Identify which cell holds the provided text, then report its [x, y] central coordinate. 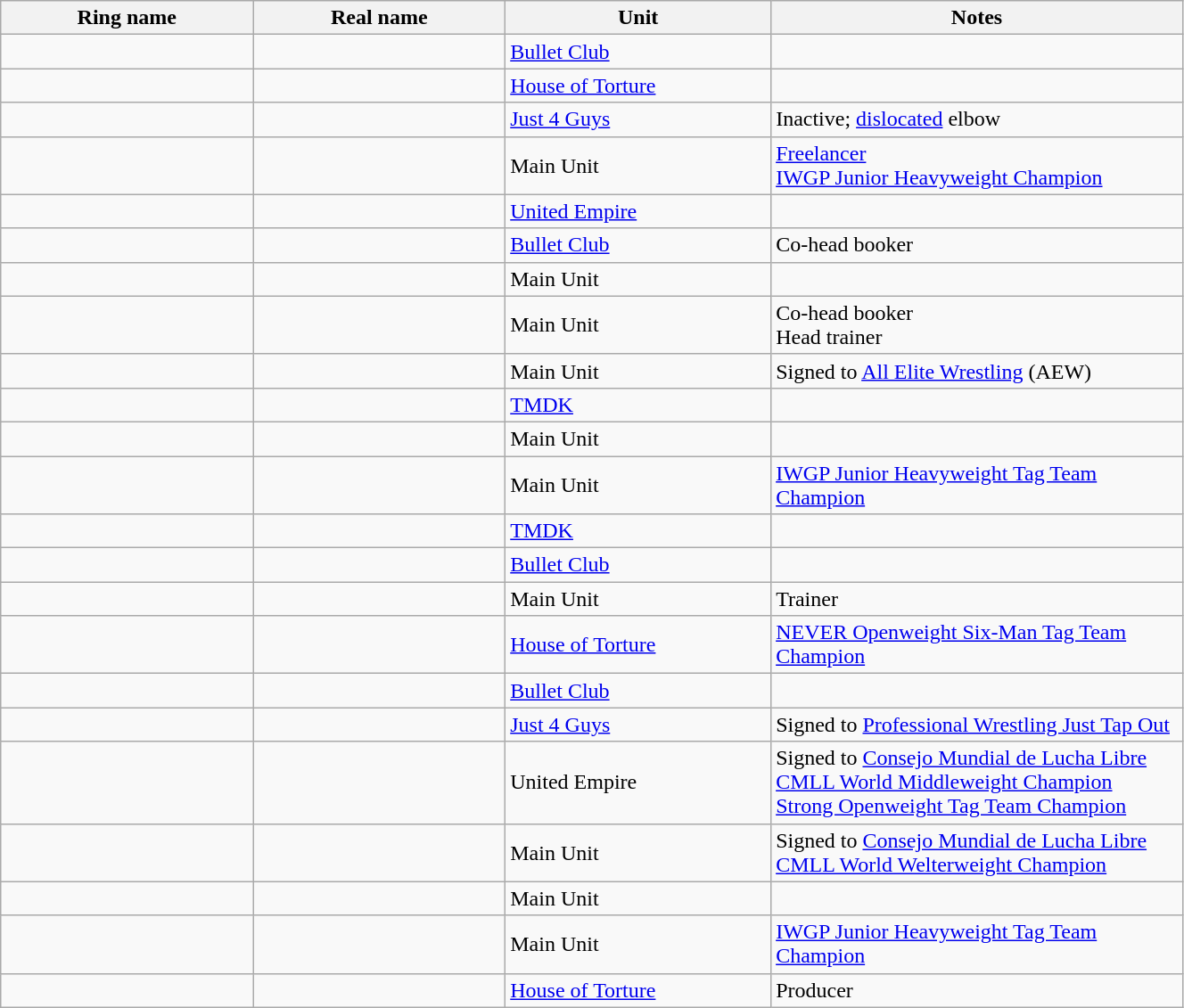
Co-head bookerHead trainer [977, 324]
Signed to All Elite Wrestling (AEW) [977, 371]
Producer [977, 990]
Notes [977, 18]
Real name [380, 18]
Trainer [977, 599]
NEVER Openweight Six-Man Tag Team Champion [977, 645]
FreelancerIWGP Junior Heavyweight Champion [977, 166]
Signed to Professional Wrestling Just Tap Out [977, 725]
Signed to Consejo Mundial de Lucha LibreCMLL World Welterweight Champion [977, 852]
Unit [638, 18]
Co-head booker [977, 245]
Inactive; dislocated elbow [977, 119]
Signed to Consejo Mundial de Lucha LibreCMLL World Middleweight ChampionStrong Openweight Tag Team Champion [977, 783]
Ring name [127, 18]
